Locate the cell with the specified text and output its (X, Y) center coordinate. 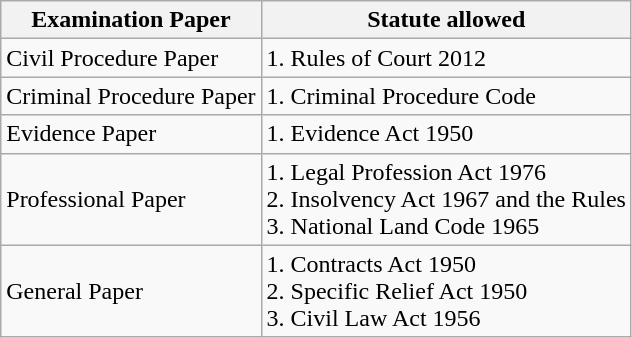
Civil Procedure Paper (131, 58)
Examination Paper (131, 20)
Evidence Paper (131, 134)
Statute allowed (446, 20)
1. Criminal Procedure Code (446, 96)
Criminal Procedure Paper (131, 96)
1. Legal Profession Act 19762. Insolvency Act 1967 and the Rules3. National Land Code 1965 (446, 199)
1. Evidence Act 1950 (446, 134)
General Paper (131, 291)
Professional Paper (131, 199)
1. Contracts Act 19502. Specific Relief Act 19503. Civil Law Act 1956 (446, 291)
1. Rules of Court 2012 (446, 58)
